Output the (X, Y) coordinate of the center of the cell containing the given text.  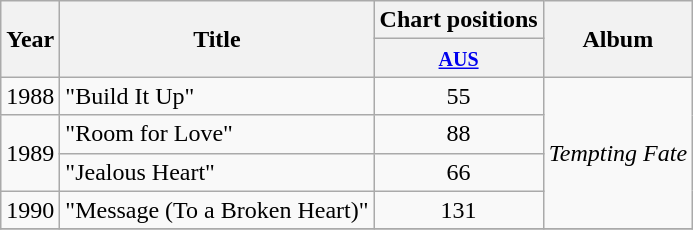
"Build It Up" (217, 96)
Title (217, 39)
"Room for Love" (217, 134)
Album (618, 39)
"Jealous Heart" (217, 172)
1990 (30, 210)
Year (30, 39)
Tempting Fate (618, 153)
Chart positions (458, 20)
88 (458, 134)
"Message (To a Broken Heart)" (217, 210)
131 (458, 210)
55 (458, 96)
AUS (458, 58)
66 (458, 172)
1988 (30, 96)
1989 (30, 153)
